Provide the [x, y] coordinate of the cell's center where the given text is located.  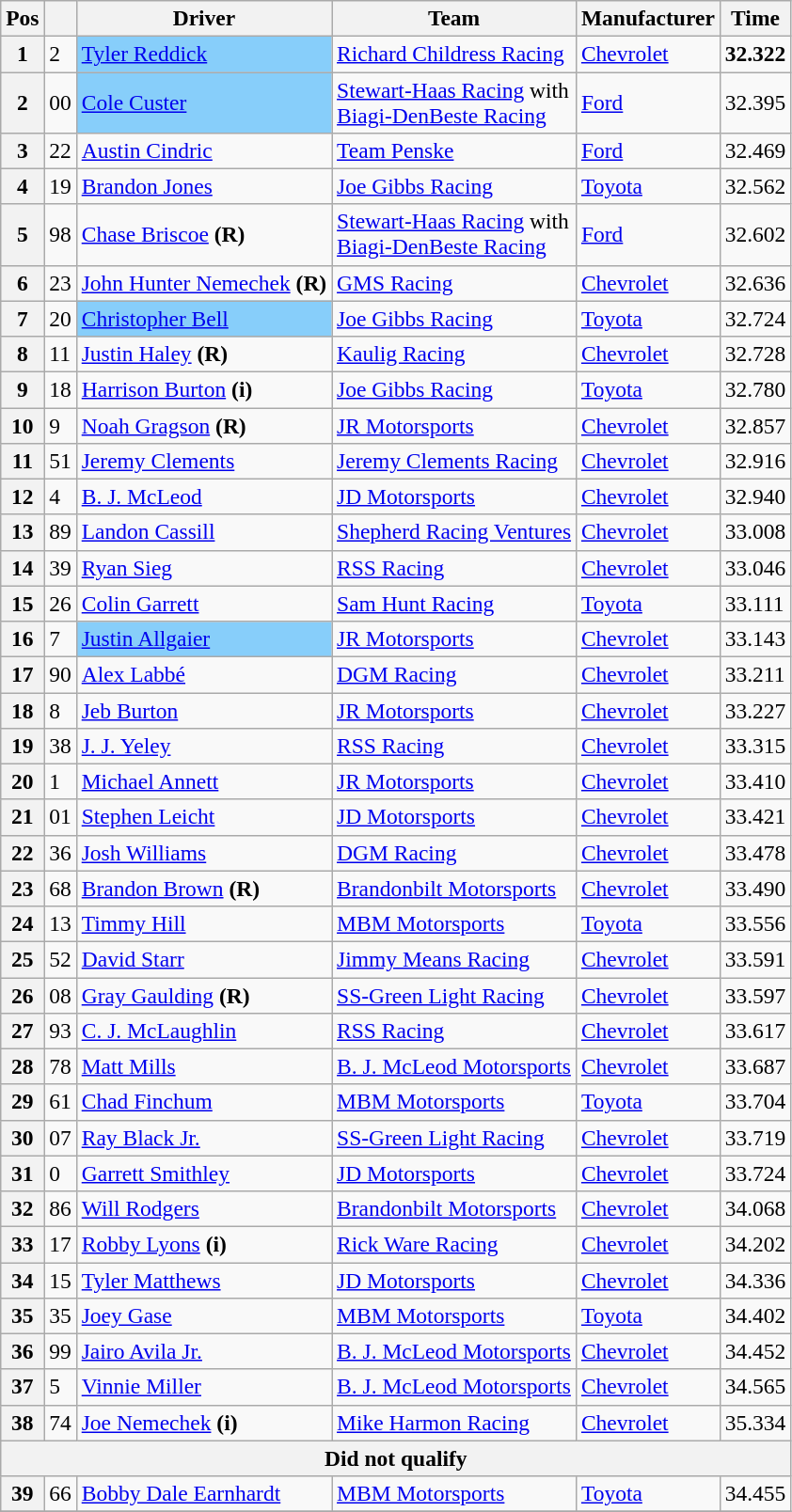
51 [60, 461]
GMS Racing [454, 283]
33.597 [755, 995]
Jairo Avila Jr. [203, 1351]
32.780 [755, 389]
32.322 [755, 54]
Cole Custer [203, 102]
Vinnie Miller [203, 1387]
37 [23, 1387]
32.469 [755, 150]
32.724 [755, 319]
32.940 [755, 496]
33.421 [755, 817]
32.636 [755, 283]
Chase Briscoe (R) [203, 235]
Stephen Leicht [203, 817]
Harrison Burton (i) [203, 389]
John Hunter Nemechek (R) [203, 283]
Alex Labbé [203, 674]
Justin Haley (R) [203, 354]
33.111 [755, 604]
33.478 [755, 853]
33.315 [755, 746]
6 [23, 283]
33.490 [755, 889]
00 [60, 102]
90 [60, 674]
30 [23, 1138]
Brandon Jones [203, 186]
Garrett Smithley [203, 1173]
32.916 [755, 461]
99 [60, 1351]
89 [60, 532]
David Starr [203, 959]
Bobby Dale Earnhardt [203, 1493]
Justin Allgaier [203, 638]
33 [23, 1244]
Driver [203, 18]
34.336 [755, 1280]
33.410 [755, 781]
Time [755, 18]
Michael Annett [203, 781]
Joe Nemechek (i) [203, 1423]
32 [23, 1208]
Christopher Bell [203, 319]
33.556 [755, 923]
07 [60, 1138]
34.455 [755, 1493]
31 [23, 1173]
66 [60, 1493]
74 [60, 1423]
33.211 [755, 674]
Chad Finchum [203, 1102]
Tyler Matthews [203, 1280]
Josh Williams [203, 853]
Joey Gase [203, 1315]
Did not qualify [396, 1458]
14 [23, 568]
J. J. Yeley [203, 746]
32.562 [755, 186]
Ryan Sieg [203, 568]
25 [23, 959]
33.724 [755, 1173]
27 [23, 1031]
35.334 [755, 1423]
Landon Cassill [203, 532]
33.046 [755, 568]
32.857 [755, 425]
0 [60, 1173]
33.719 [755, 1138]
33.143 [755, 638]
Mike Harmon Racing [454, 1423]
32.395 [755, 102]
34.202 [755, 1244]
Colin Garrett [203, 604]
Jimmy Means Racing [454, 959]
32.602 [755, 235]
Richard Childress Racing [454, 54]
34.402 [755, 1315]
Noah Gragson (R) [203, 425]
86 [60, 1208]
33.704 [755, 1102]
Robby Lyons (i) [203, 1244]
61 [60, 1102]
12 [23, 496]
33.617 [755, 1031]
16 [23, 638]
34 [23, 1280]
98 [60, 235]
Pos [23, 18]
33.687 [755, 1066]
Jeremy Clements Racing [454, 461]
33.591 [755, 959]
Gray Gaulding (R) [203, 995]
Jeb Burton [203, 710]
Sam Hunt Racing [454, 604]
Austin Cindric [203, 150]
Timmy Hill [203, 923]
Tyler Reddick [203, 54]
Team Penske [454, 150]
34.068 [755, 1208]
Ray Black Jr. [203, 1138]
93 [60, 1031]
3 [23, 150]
08 [60, 995]
01 [60, 817]
Will Rodgers [203, 1208]
24 [23, 923]
29 [23, 1102]
33.227 [755, 710]
52 [60, 959]
Jeremy Clements [203, 461]
34.452 [755, 1351]
34.565 [755, 1387]
Manufacturer [647, 18]
33.008 [755, 532]
78 [60, 1066]
32.728 [755, 354]
Brandon Brown (R) [203, 889]
B. J. McLeod [203, 496]
Shepherd Racing Ventures [454, 532]
10 [23, 425]
28 [23, 1066]
68 [60, 889]
Kaulig Racing [454, 354]
C. J. McLaughlin [203, 1031]
21 [23, 817]
Team [454, 18]
Rick Ware Racing [454, 1244]
Matt Mills [203, 1066]
